Return the [x, y] coordinate for the center point of the cell that contains the specified text.  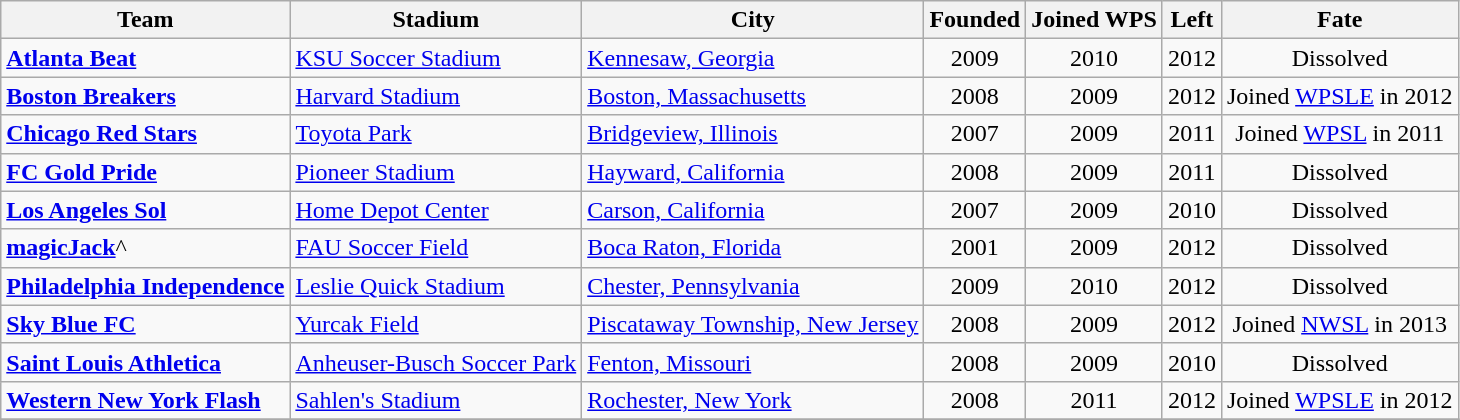
Boston, Massachusetts [753, 96]
Fate [1340, 20]
FC Gold Pride [146, 172]
Chicago Red Stars [146, 134]
Hayward, California [753, 172]
Leslie Quick Stadium [436, 286]
Yurcak Field [436, 324]
Sahlen's Stadium [436, 400]
KSU Soccer Stadium [436, 58]
Stadium [436, 20]
Toyota Park [436, 134]
Joined NWSL in 2013 [1340, 324]
Left [1192, 20]
Kennesaw, Georgia [753, 58]
magicJack^ [146, 248]
2001 [975, 248]
Carson, California [753, 210]
Founded [975, 20]
Bridgeview, Illinois [753, 134]
Rochester, New York [753, 400]
Joined WPS [1094, 20]
Sky Blue FC [146, 324]
Joined WPSL in 2011 [1340, 134]
Anheuser-Busch Soccer Park [436, 362]
Saint Louis Athletica [146, 362]
FAU Soccer Field [436, 248]
Boston Breakers [146, 96]
Boca Raton, Florida [753, 248]
Los Angeles Sol [146, 210]
City [753, 20]
Harvard Stadium [436, 96]
Pioneer Stadium [436, 172]
Atlanta Beat [146, 58]
Fenton, Missouri [753, 362]
Home Depot Center [436, 210]
Piscataway Township, New Jersey [753, 324]
Team [146, 20]
Philadelphia Independence [146, 286]
Chester, Pennsylvania [753, 286]
Western New York Flash [146, 400]
